Return the [x, y] coordinate for the center point of the cell that contains the specified text.  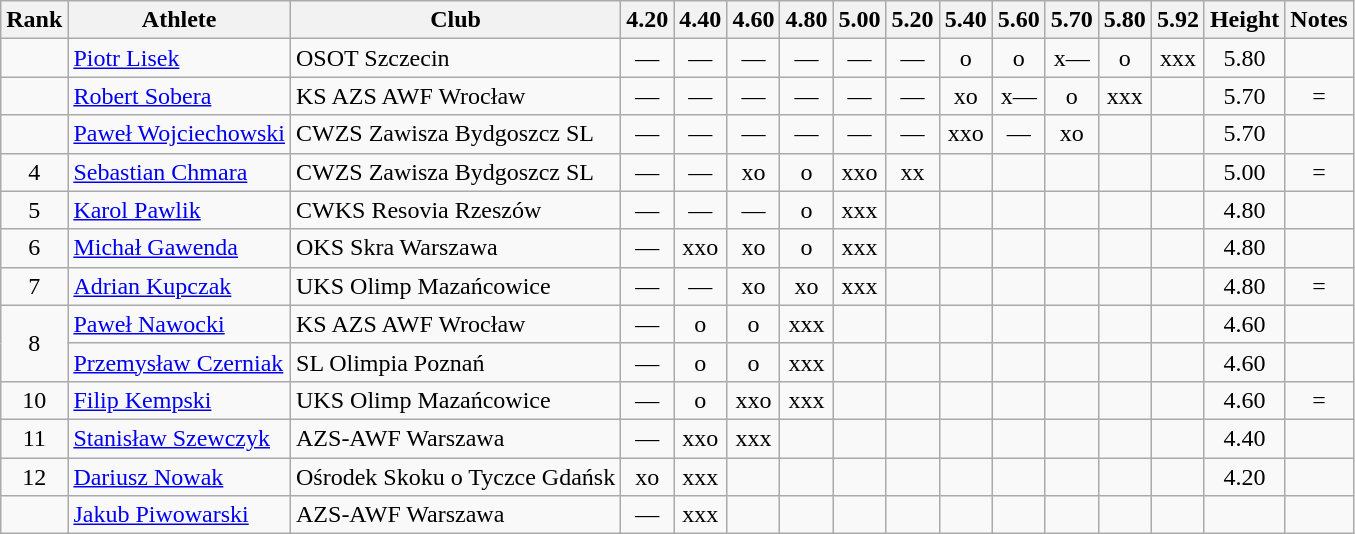
4 [34, 172]
Adrian Kupczak [180, 286]
6 [34, 248]
xx [912, 172]
12 [34, 477]
OKS Skra Warszawa [456, 248]
OSOT Szczecin [456, 58]
Paweł Wojciechowski [180, 134]
Athlete [180, 20]
7 [34, 286]
Piotr Lisek [180, 58]
Michał Gawenda [180, 248]
Sebastian Chmara [180, 172]
11 [34, 438]
Robert Sobera [180, 96]
Karol Pawlik [180, 210]
5.40 [966, 20]
Filip Kempski [180, 400]
Notes [1319, 20]
Przemysław Czerniak [180, 362]
5.92 [1178, 20]
5.60 [1018, 20]
Dariusz Nowak [180, 477]
Jakub Piwowarski [180, 515]
Stanisław Szewczyk [180, 438]
Rank [34, 20]
10 [34, 400]
Club [456, 20]
Paweł Nawocki [180, 324]
CWKS Resovia Rzeszów [456, 210]
Ośrodek Skoku o Tyczce Gdańsk [456, 477]
5.20 [912, 20]
Height [1244, 20]
5 [34, 210]
SL Olimpia Poznań [456, 362]
8 [34, 343]
